Return the (X, Y) coordinate for the center point of the cell that contains the specified text.  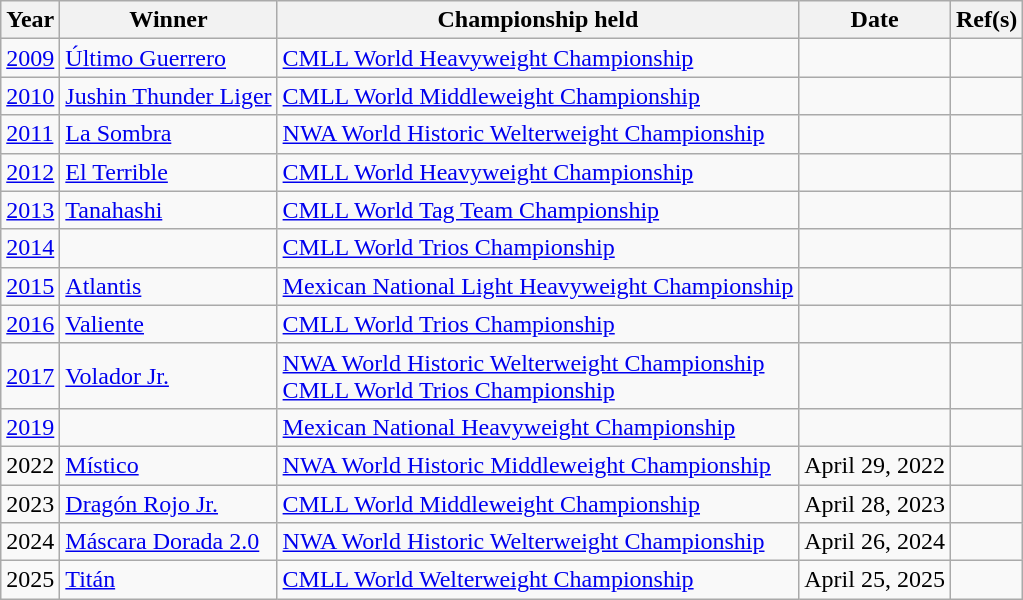
Year (30, 20)
NWA World Historic Middleweight Championship (538, 465)
2023 (30, 503)
Atlantis (168, 286)
April 29, 2022 (875, 465)
Mexican National Heavyweight Championship (538, 427)
2011 (30, 134)
Winner (168, 20)
Date (875, 20)
2010 (30, 96)
La Sombra (168, 134)
2013 (30, 210)
2012 (30, 172)
Tanahashi (168, 210)
Mexican National Light Heavyweight Championship (538, 286)
2025 (30, 580)
El Terrible (168, 172)
NWA World Historic Welterweight ChampionshipCMLL World Trios Championship (538, 376)
Jushin Thunder Liger (168, 96)
Máscara Dorada 2.0 (168, 542)
2017 (30, 376)
2019 (30, 427)
Volador Jr. (168, 376)
2016 (30, 324)
Ref(s) (986, 20)
CMLL World Tag Team Championship (538, 210)
Titán (168, 580)
April 28, 2023 (875, 503)
CMLL World Welterweight Championship (538, 580)
2014 (30, 248)
Valiente (168, 324)
Dragón Rojo Jr. (168, 503)
Místico (168, 465)
April 25, 2025 (875, 580)
2015 (30, 286)
2024 (30, 542)
Último Guerrero (168, 58)
April 26, 2024 (875, 542)
2009 (30, 58)
2022 (30, 465)
Championship held (538, 20)
